Extract the [X, Y] coordinate from the center of the cell holding the provided text.  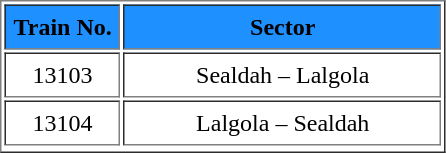
13103 [62, 74]
Train No. [62, 26]
Sector [283, 26]
Lalgola – Sealdah [283, 122]
Sealdah – Lalgola [283, 74]
13104 [62, 122]
